Extract the (X, Y) coordinate from the center of the cell holding the provided text.  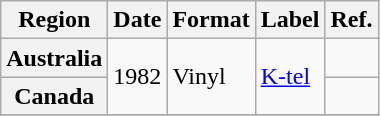
Format (211, 20)
Region (54, 20)
Vinyl (211, 77)
1982 (138, 77)
Ref. (352, 20)
Label (290, 20)
Date (138, 20)
K-tel (290, 77)
Canada (54, 96)
Australia (54, 58)
